Provide the [X, Y] coordinate of the cell's center where the given text is located.  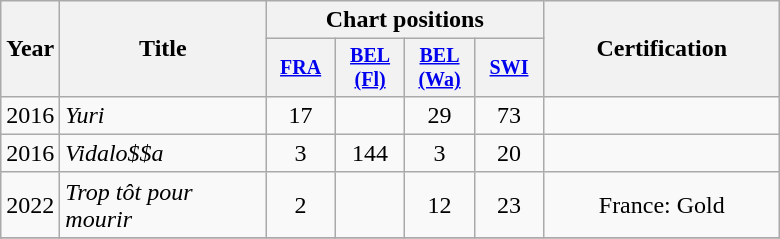
BEL(Fl) [370, 68]
2 [300, 204]
Title [163, 49]
Yuri [163, 115]
FRA [300, 68]
20 [508, 153]
Trop tôt pour mourir [163, 204]
73 [508, 115]
29 [440, 115]
BEL(Wa) [440, 68]
Vidalo$$a [163, 153]
17 [300, 115]
144 [370, 153]
2022 [30, 204]
12 [440, 204]
SWI [508, 68]
Chart positions [405, 20]
Certification [662, 49]
23 [508, 204]
Year [30, 49]
France: Gold [662, 204]
